For the text-containing cell, return its midpoint in (x, y) coordinate format. 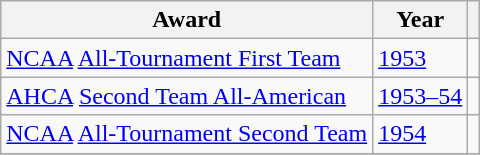
1954 (420, 134)
AHCA Second Team All-American (187, 96)
Award (187, 20)
1953–54 (420, 96)
NCAA All-Tournament First Team (187, 58)
Year (420, 20)
NCAA All-Tournament Second Team (187, 134)
1953 (420, 58)
